Return [x, y] of the center of cell containing provided text 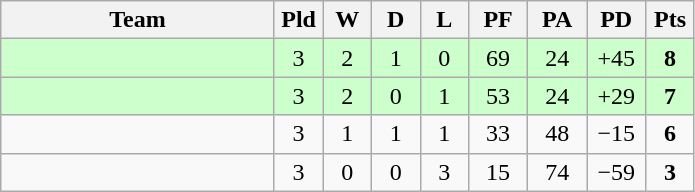
−59 [616, 172]
15 [498, 172]
33 [498, 134]
PA [558, 20]
L [444, 20]
+29 [616, 96]
6 [670, 134]
W [348, 20]
48 [558, 134]
8 [670, 58]
74 [558, 172]
PD [616, 20]
+45 [616, 58]
53 [498, 96]
Team [138, 20]
69 [498, 58]
Pts [670, 20]
−15 [616, 134]
D [396, 20]
7 [670, 96]
PF [498, 20]
Pld [298, 20]
